Provide the [X, Y] coordinate of the cell's center where the given text is located.  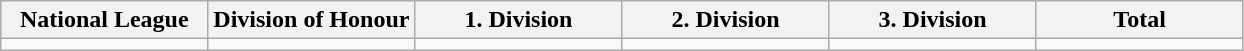
2. Division [726, 20]
National League [104, 20]
Division of Honour [312, 20]
Total [1140, 20]
1. Division [518, 20]
3. Division [932, 20]
